Extract the [x, y] coordinate from the center of the cell holding the provided text.  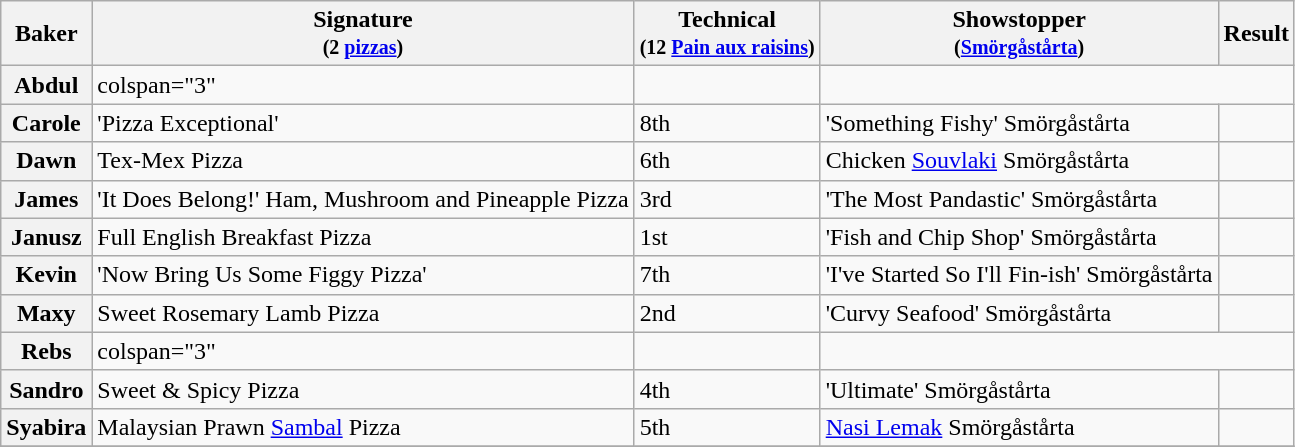
Chicken Souvlaki Smörgåstårta [1019, 161]
Tex-Mex Pizza [363, 161]
Janusz [46, 237]
'The Most Pandastic' Smörgåstårta [1019, 199]
4th [727, 389]
Sweet Rosemary Lamb Pizza [363, 313]
1st [727, 237]
7th [727, 275]
Maxy [46, 313]
'I've Started So I'll Fin-ish' Smörgåstårta [1019, 275]
Dawn [46, 161]
Sandro [46, 389]
2nd [727, 313]
'It Does Belong!' Ham, Mushroom and Pineapple Pizza [363, 199]
8th [727, 123]
Rebs [46, 351]
6th [727, 161]
James [46, 199]
Showstopper(Smörgåstårta) [1019, 34]
'Now Bring Us Some Figgy Pizza' [363, 275]
Nasi Lemak Smörgåstårta [1019, 427]
Sweet & Spicy Pizza [363, 389]
'Something Fishy' Smörgåstårta [1019, 123]
Abdul [46, 85]
Malaysian Prawn Sambal Pizza [363, 427]
3rd [727, 199]
Technical(12 Pain aux raisins) [727, 34]
Signature(2 pizzas) [363, 34]
Baker [46, 34]
5th [727, 427]
Syabira [46, 427]
Full English Breakfast Pizza [363, 237]
'Curvy Seafood' Smörgåstårta [1019, 313]
Kevin [46, 275]
Result [1256, 34]
'Pizza Exceptional' [363, 123]
'Ultimate' Smörgåstårta [1019, 389]
'Fish and Chip Shop' Smörgåstårta [1019, 237]
Carole [46, 123]
